Return the [x, y] coordinate for the center point of the cell that contains the specified text.  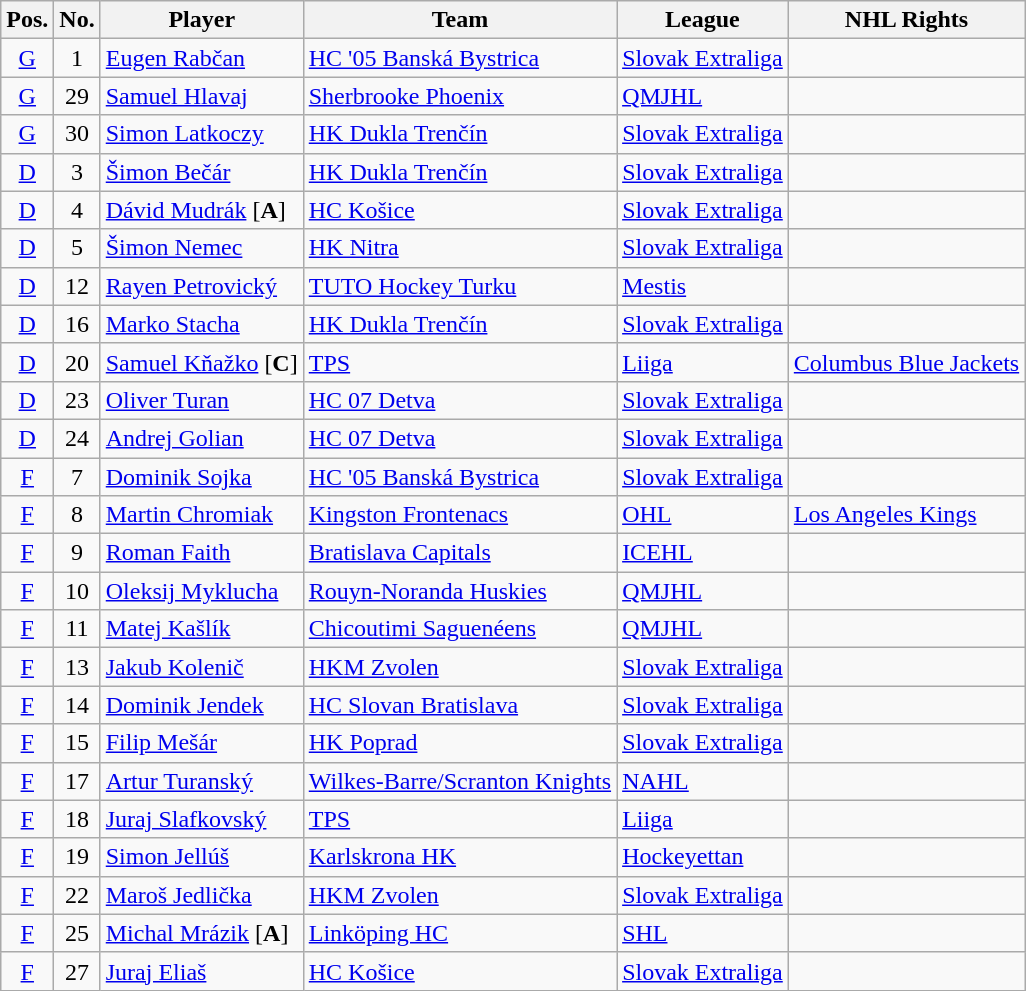
Juraj Slafkovský [202, 819]
24 [77, 438]
Bratislava Capitals [460, 553]
Sherbrooke Phoenix [460, 96]
Simon Latkoczy [202, 134]
Dominik Sojka [202, 477]
4 [77, 210]
13 [77, 667]
Jakub Kolenič [202, 667]
11 [77, 629]
Dominik Jendek [202, 705]
Rayen Petrovický [202, 286]
Artur Turanský [202, 781]
8 [77, 515]
14 [77, 705]
Šimon Bečár [202, 172]
SHL [703, 933]
No. [77, 20]
Michal Mrázik [A] [202, 933]
TUTO Hockey Turku [460, 286]
Linköping HC [460, 933]
NAHL [703, 781]
Martin Chromiak [202, 515]
7 [77, 477]
Oliver Turan [202, 400]
30 [77, 134]
27 [77, 971]
League [703, 20]
Kingston Frontenacs [460, 515]
Filip Mešár [202, 743]
Wilkes-Barre/Scranton Knights [460, 781]
Simon Jellúš [202, 857]
12 [77, 286]
5 [77, 248]
Marko Stacha [202, 324]
3 [77, 172]
Roman Faith [202, 553]
Mestis [703, 286]
Samuel Kňažko [C] [202, 362]
9 [77, 553]
Chicoutimi Saguenéens [460, 629]
Matej Kašlík [202, 629]
Los Angeles Kings [906, 515]
Columbus Blue Jackets [906, 362]
Dávid Mudrák [A] [202, 210]
Player [202, 20]
1 [77, 58]
Oleksij Myklucha [202, 591]
Hockeyettan [703, 857]
22 [77, 895]
Šimon Nemec [202, 248]
HK Poprad [460, 743]
HK Nitra [460, 248]
OHL [703, 515]
ICEHL [703, 553]
25 [77, 933]
Samuel Hlavaj [202, 96]
18 [77, 819]
17 [77, 781]
Maroš Jedlička [202, 895]
HC Slovan Bratislava [460, 705]
Karlskrona HK [460, 857]
Eugen Rabčan [202, 58]
NHL Rights [906, 20]
29 [77, 96]
Pos. [28, 20]
15 [77, 743]
Juraj Eliaš [202, 971]
Rouyn-Noranda Huskies [460, 591]
10 [77, 591]
23 [77, 400]
Team [460, 20]
Andrej Golian [202, 438]
20 [77, 362]
19 [77, 857]
16 [77, 324]
